Extract the [x, y] coordinate from the center of the cell holding the provided text.  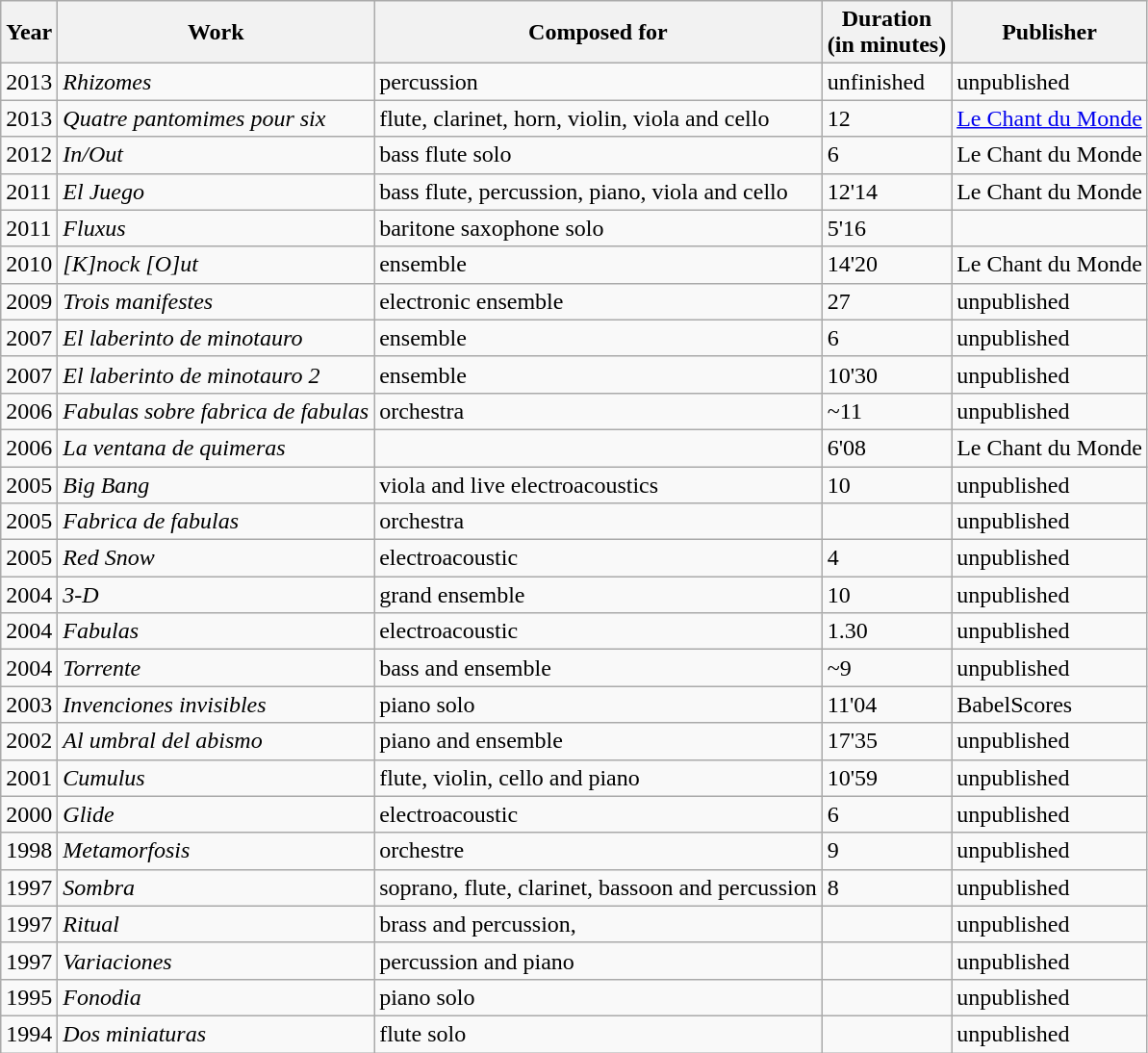
flute solo [599, 1034]
[K]nock [O]ut [216, 265]
Work [216, 33]
3-D [216, 595]
10'30 [886, 374]
El laberinto de minotauro 2 [216, 374]
La ventana de quimeras [216, 448]
8 [886, 887]
1.30 [886, 631]
Invenciones invisibles [216, 705]
~9 [886, 668]
Fabulas sobre fabrica de fabulas [216, 411]
El laberinto de minotauro [216, 338]
flute, clarinet, horn, violin, viola and cello [599, 118]
10'59 [886, 778]
El Juego [216, 192]
2001 [29, 778]
1995 [29, 997]
1998 [29, 851]
piano and ensemble [599, 741]
bass flute, percussion, piano, viola and cello [599, 192]
2003 [29, 705]
grand ensemble [599, 595]
6'08 [886, 448]
Variaciones [216, 961]
bass flute solo [599, 155]
12'14 [886, 192]
Metamorfosis [216, 851]
Ritual [216, 924]
bass and ensemble [599, 668]
Fabrica de fabulas [216, 522]
BabelScores [1050, 705]
Sombra [216, 887]
viola and live electroacoustics [599, 484]
In/Out [216, 155]
2009 [29, 301]
Publisher [1050, 33]
11'04 [886, 705]
Fonodia [216, 997]
percussion [599, 82]
orchestre [599, 851]
Cumulus [216, 778]
2002 [29, 741]
5'16 [886, 228]
Trois manifestes [216, 301]
27 [886, 301]
Glide [216, 814]
12 [886, 118]
Fabulas [216, 631]
soprano, flute, clarinet, bassoon and percussion [599, 887]
~11 [886, 411]
Year [29, 33]
Quatre pantomimes pour six [216, 118]
Torrente [216, 668]
electronic ensemble [599, 301]
4 [886, 558]
brass and percussion, [599, 924]
14'20 [886, 265]
1994 [29, 1034]
flute, violin, cello and piano [599, 778]
baritone saxophone solo [599, 228]
Composed for [599, 33]
Red Snow [216, 558]
unfinished [886, 82]
Fluxus [216, 228]
Dos miniaturas [216, 1034]
Duration(in minutes) [886, 33]
2000 [29, 814]
percussion and piano [599, 961]
Rhizomes [216, 82]
Big Bang [216, 484]
2012 [29, 155]
2010 [29, 265]
17'35 [886, 741]
Al umbral del abismo [216, 741]
9 [886, 851]
